Extract the [x, y] coordinate from the center of the cell holding the provided text.  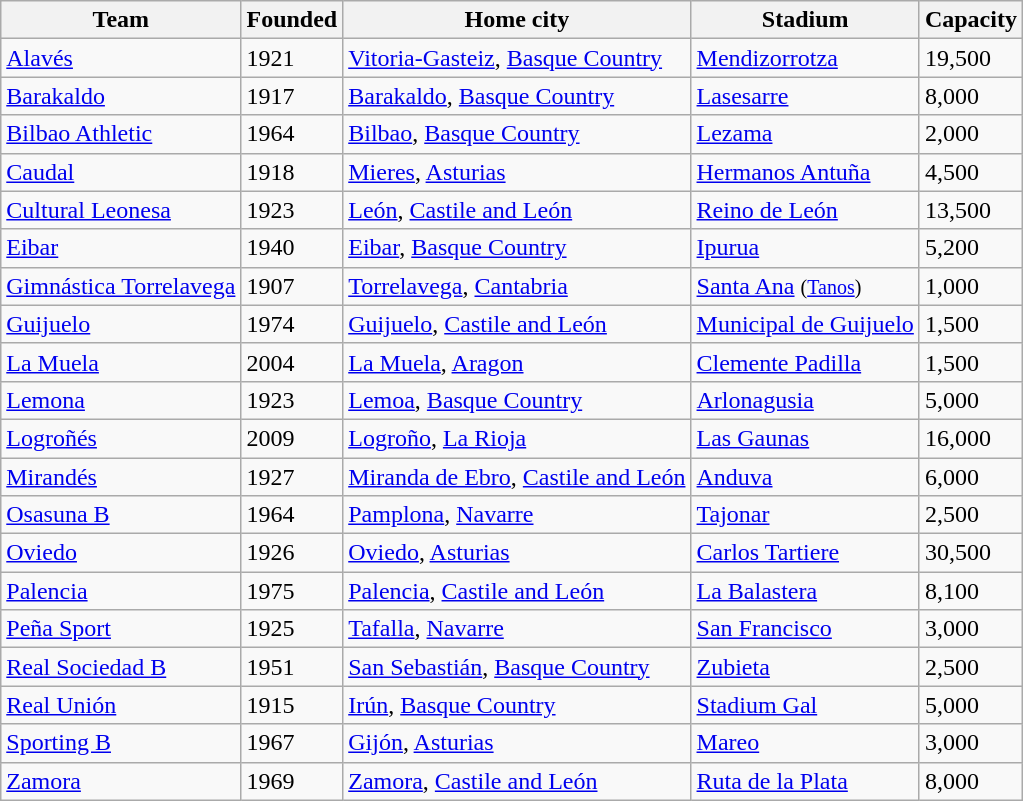
Tajonar [805, 515]
Zamora, Castile and León [517, 781]
Zubieta [805, 667]
Alavés [121, 58]
1915 [292, 705]
1925 [292, 629]
Caudal [121, 172]
1917 [292, 96]
Real Sociedad B [121, 667]
1,000 [970, 286]
Founded [292, 20]
Oviedo, Asturias [517, 553]
San Francisco [805, 629]
19,500 [970, 58]
Team [121, 20]
1907 [292, 286]
León, Castile and León [517, 210]
Stadium Gal [805, 705]
1926 [292, 553]
Municipal de Guijuelo [805, 324]
Barakaldo [121, 96]
Stadium [805, 20]
Lasesarre [805, 96]
13,500 [970, 210]
Mirandés [121, 477]
Irún, Basque Country [517, 705]
Osasuna B [121, 515]
Oviedo [121, 553]
1969 [292, 781]
Real Unión [121, 705]
Carlos Tartiere [805, 553]
Lezama [805, 134]
6,000 [970, 477]
Peña Sport [121, 629]
Mareo [805, 743]
Ipurua [805, 248]
Bilbao Athletic [121, 134]
Anduva [805, 477]
Home city [517, 20]
1940 [292, 248]
La Muela [121, 362]
1974 [292, 324]
La Muela, Aragon [517, 362]
1967 [292, 743]
Palencia [121, 591]
La Balastera [805, 591]
Eibar [121, 248]
Logroñés [121, 438]
Sporting B [121, 743]
Tafalla, Navarre [517, 629]
8,100 [970, 591]
Gijón, Asturias [517, 743]
1927 [292, 477]
Miranda de Ebro, Castile and León [517, 477]
Bilbao, Basque Country [517, 134]
2004 [292, 362]
Hermanos Antuña [805, 172]
Zamora [121, 781]
Lemoa, Basque Country [517, 400]
Guijuelo [121, 324]
Gimnástica Torrelavega [121, 286]
Guijuelo, Castile and León [517, 324]
Clemente Padilla [805, 362]
Torrelavega, Cantabria [517, 286]
Palencia, Castile and León [517, 591]
Pamplona, Navarre [517, 515]
San Sebastián, Basque Country [517, 667]
Cultural Leonesa [121, 210]
Ruta de la Plata [805, 781]
1951 [292, 667]
4,500 [970, 172]
2009 [292, 438]
2,000 [970, 134]
Barakaldo, Basque Country [517, 96]
Reino de León [805, 210]
Capacity [970, 20]
Vitoria-Gasteiz, Basque Country [517, 58]
Eibar, Basque Country [517, 248]
1918 [292, 172]
1975 [292, 591]
Mendizorrotza [805, 58]
Santa Ana (Tanos) [805, 286]
Logroño, La Rioja [517, 438]
Arlonagusia [805, 400]
Lemona [121, 400]
1921 [292, 58]
5,200 [970, 248]
Mieres, Asturias [517, 172]
16,000 [970, 438]
30,500 [970, 553]
Las Gaunas [805, 438]
